Determine the (X, Y) coordinate at the center of the cell enclosing the given text.  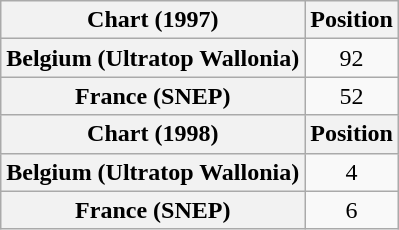
4 (352, 172)
Chart (1998) (153, 134)
52 (352, 96)
Chart (1997) (153, 20)
6 (352, 210)
92 (352, 58)
